Output the (x, y) coordinate of the center of the cell containing the given text.  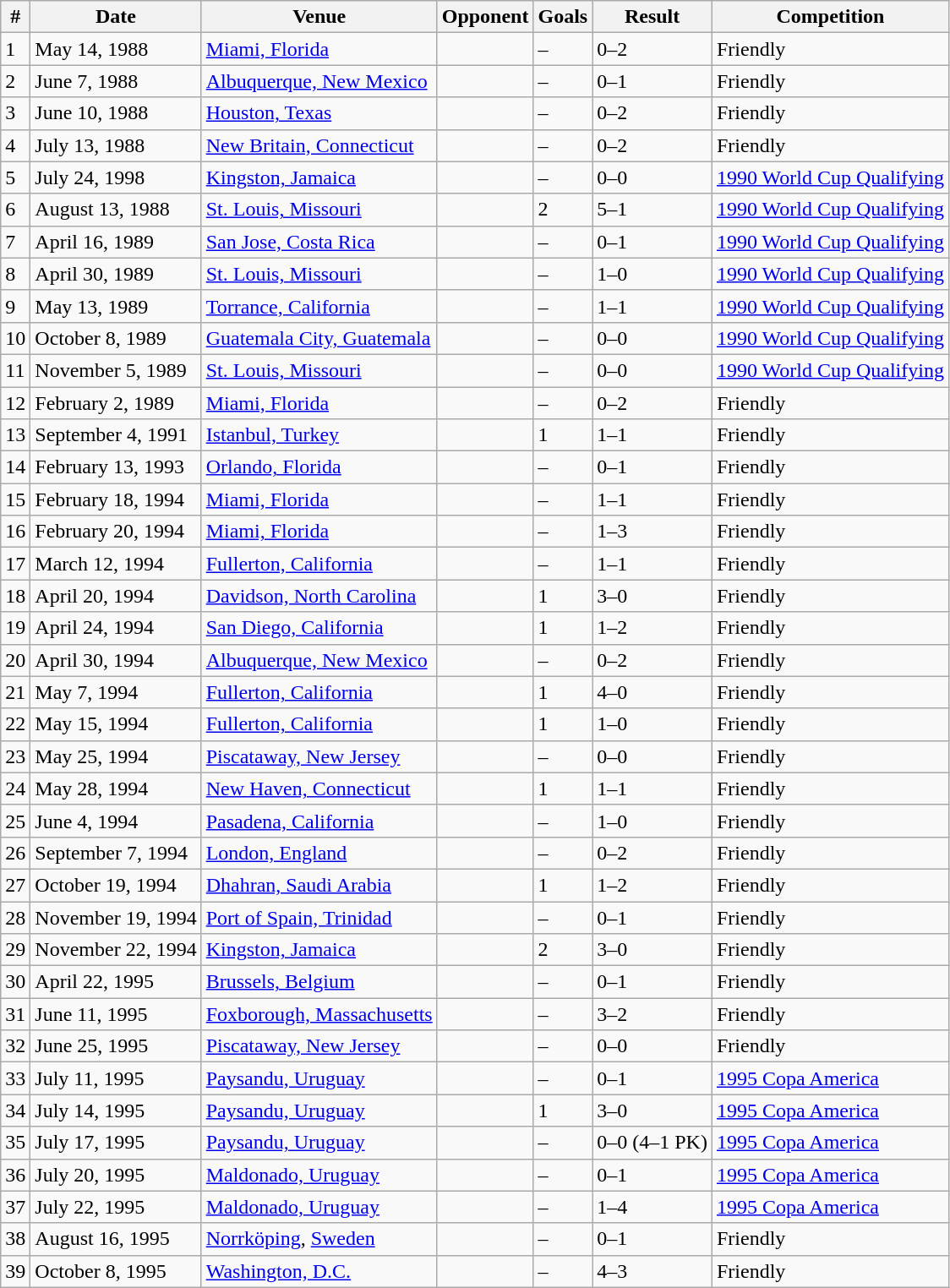
10 (15, 338)
Venue (319, 17)
May 25, 1994 (116, 756)
Houston, Texas (319, 113)
March 12, 1994 (116, 564)
New Haven, Connecticut (319, 789)
Date (116, 17)
London, England (319, 853)
14 (15, 467)
Davidson, North Carolina (319, 596)
February 20, 1994 (116, 532)
July 20, 1995 (116, 1175)
5–1 (652, 210)
8 (15, 274)
May 28, 1994 (116, 789)
38 (15, 1239)
31 (15, 1014)
16 (15, 532)
April 22, 1995 (116, 982)
Result (652, 17)
17 (15, 564)
Foxborough, Massachusetts (319, 1014)
Opponent (485, 17)
32 (15, 1046)
June 10, 1988 (116, 113)
15 (15, 499)
June 4, 1994 (116, 821)
San Jose, Costa Rica (319, 242)
April 30, 1989 (116, 274)
6 (15, 210)
4 (15, 145)
34 (15, 1111)
7 (15, 242)
San Diego, California (319, 628)
27 (15, 885)
18 (15, 596)
4–0 (652, 692)
# (15, 17)
October 8, 1995 (116, 1271)
11 (15, 370)
9 (15, 306)
June 11, 1995 (116, 1014)
28 (15, 917)
21 (15, 692)
20 (15, 660)
3–2 (652, 1014)
25 (15, 821)
23 (15, 756)
September 4, 1991 (116, 435)
26 (15, 853)
August 16, 1995 (116, 1239)
Port of Spain, Trinidad (319, 917)
June 25, 1995 (116, 1046)
July 22, 1995 (116, 1207)
1–3 (652, 532)
0–0 (4–1 PK) (652, 1143)
24 (15, 789)
February 18, 1994 (116, 499)
July 13, 1988 (116, 145)
October 8, 1989 (116, 338)
19 (15, 628)
November 19, 1994 (116, 917)
1–4 (652, 1207)
12 (15, 403)
37 (15, 1207)
22 (15, 724)
30 (15, 982)
May 7, 1994 (116, 692)
April 16, 1989 (116, 242)
July 14, 1995 (116, 1111)
July 11, 1995 (116, 1078)
May 15, 1994 (116, 724)
Istanbul, Turkey (319, 435)
Pasadena, California (319, 821)
November 22, 1994 (116, 950)
39 (15, 1271)
June 7, 1988 (116, 81)
5 (15, 177)
Dhahran, Saudi Arabia (319, 885)
October 19, 1994 (116, 885)
August 13, 1988 (116, 210)
May 13, 1989 (116, 306)
February 2, 1989 (116, 403)
35 (15, 1143)
Norrköping, Sweden (319, 1239)
Orlando, Florida (319, 467)
Competition (830, 17)
February 13, 1993 (116, 467)
Washington, D.C. (319, 1271)
33 (15, 1078)
36 (15, 1175)
Guatemala City, Guatemala (319, 338)
29 (15, 950)
May 14, 1988 (116, 49)
Torrance, California (319, 306)
November 5, 1989 (116, 370)
April 30, 1994 (116, 660)
New Britain, Connecticut (319, 145)
Goals (563, 17)
September 7, 1994 (116, 853)
13 (15, 435)
July 24, 1998 (116, 177)
July 17, 1995 (116, 1143)
4–3 (652, 1271)
3 (15, 113)
Brussels, Belgium (319, 982)
April 20, 1994 (116, 596)
April 24, 1994 (116, 628)
